Output the [x, y] coordinate of the center of the cell containing the given text.  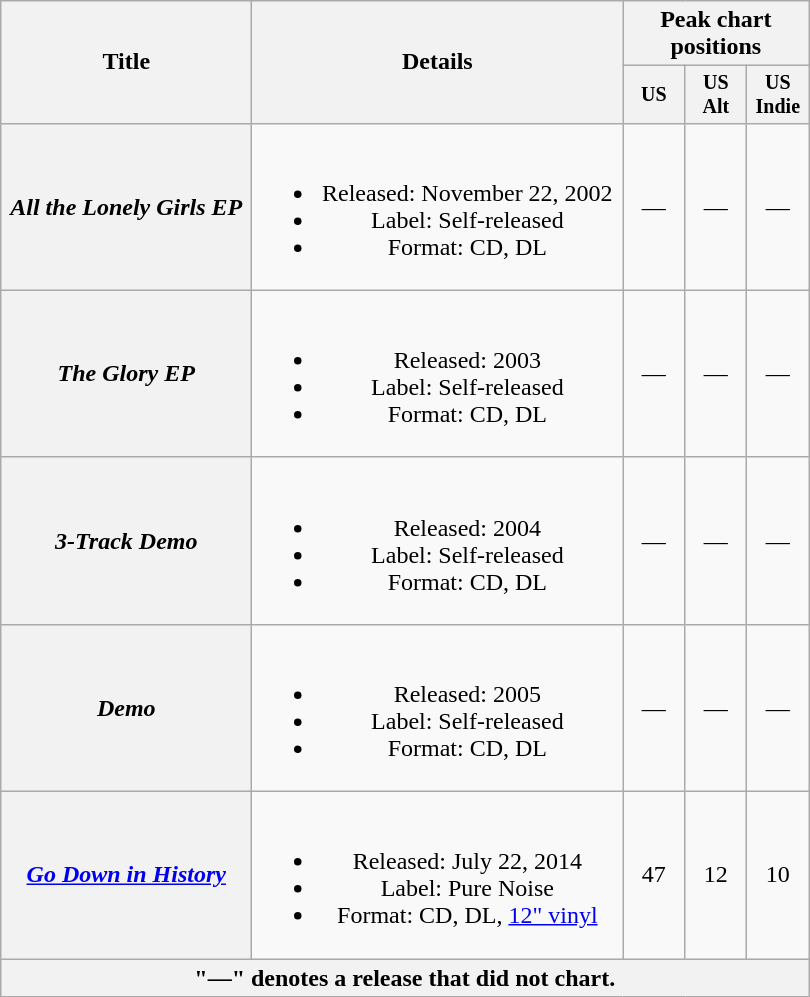
USIndie [778, 94]
Released: 2004Label: Self-releasedFormat: CD, DL [438, 540]
Released: July 22, 2014Label: Pure NoiseFormat: CD, DL, 12" vinyl [438, 876]
All the Lonely Girls EP [126, 206]
US [654, 94]
Released: 2003Label: Self-releasedFormat: CD, DL [438, 374]
47 [654, 876]
3-Track Demo [126, 540]
Demo [126, 708]
Go Down in History [126, 876]
10 [778, 876]
12 [716, 876]
"—" denotes a release that did not chart. [405, 978]
Released: November 22, 2002Label: Self-releasedFormat: CD, DL [438, 206]
USAlt [716, 94]
Details [438, 62]
Title [126, 62]
The Glory EP [126, 374]
Released: 2005Label: Self-releasedFormat: CD, DL [438, 708]
Peak chart positions [716, 34]
